Detect which cell encompasses the target text, then output its [X, Y] center coordinate. 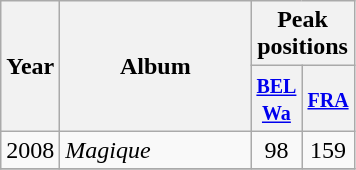
2008 [30, 150]
FRA [328, 98]
159 [328, 150]
98 [276, 150]
BEL Wa [276, 98]
Peak positions [302, 34]
Album [156, 66]
Magique [156, 150]
Year [30, 66]
